Provide the [X, Y] coordinate of the cell's center where the given text is located.  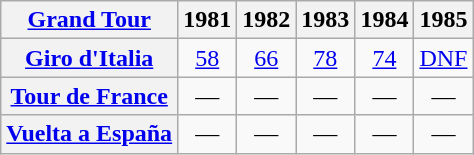
1985 [444, 20]
Giro d'Italia [90, 58]
1982 [266, 20]
DNF [444, 58]
Tour de France [90, 96]
1981 [208, 20]
1983 [326, 20]
1984 [384, 20]
Grand Tour [90, 20]
Vuelta a España [90, 134]
78 [326, 58]
58 [208, 58]
66 [266, 58]
74 [384, 58]
